Detect which cell encompasses the target text, then output its (X, Y) center coordinate. 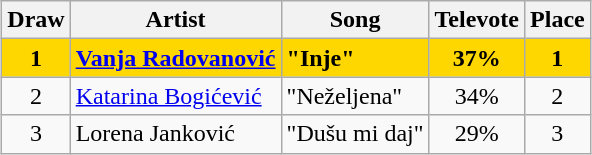
"Inje" (355, 58)
"Dušu mi daj" (355, 134)
Televote (476, 20)
29% (476, 134)
Place (558, 20)
34% (476, 96)
"Neželjena" (355, 96)
Song (355, 20)
Lorena Janković (176, 134)
Vanja Radovanović (176, 58)
37% (476, 58)
Katarina Bogićević (176, 96)
Artist (176, 20)
Draw (36, 20)
